Output the [X, Y] coordinate of the center of the cell containing the given text.  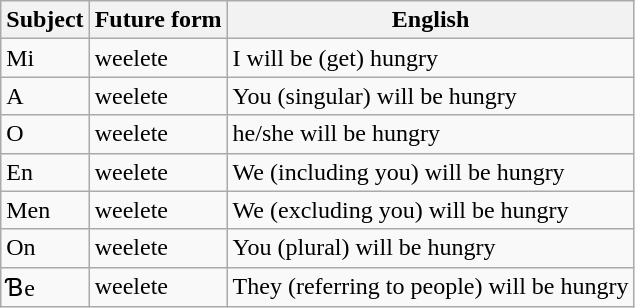
You (singular) will be hungry [430, 96]
I will be (get) hungry [430, 58]
English [430, 20]
We (excluding you) will be hungry [430, 210]
A [45, 96]
Future form [158, 20]
Subject [45, 20]
We (including you) will be hungry [430, 172]
En [45, 172]
Men [45, 210]
O [45, 134]
Mi [45, 58]
They (referring to people) will be hungry [430, 287]
On [45, 248]
he/she will be hungry [430, 134]
Ɓe [45, 287]
You (plural) will be hungry [430, 248]
